Return the [x, y] coordinate for the center point of the cell that contains the specified text.  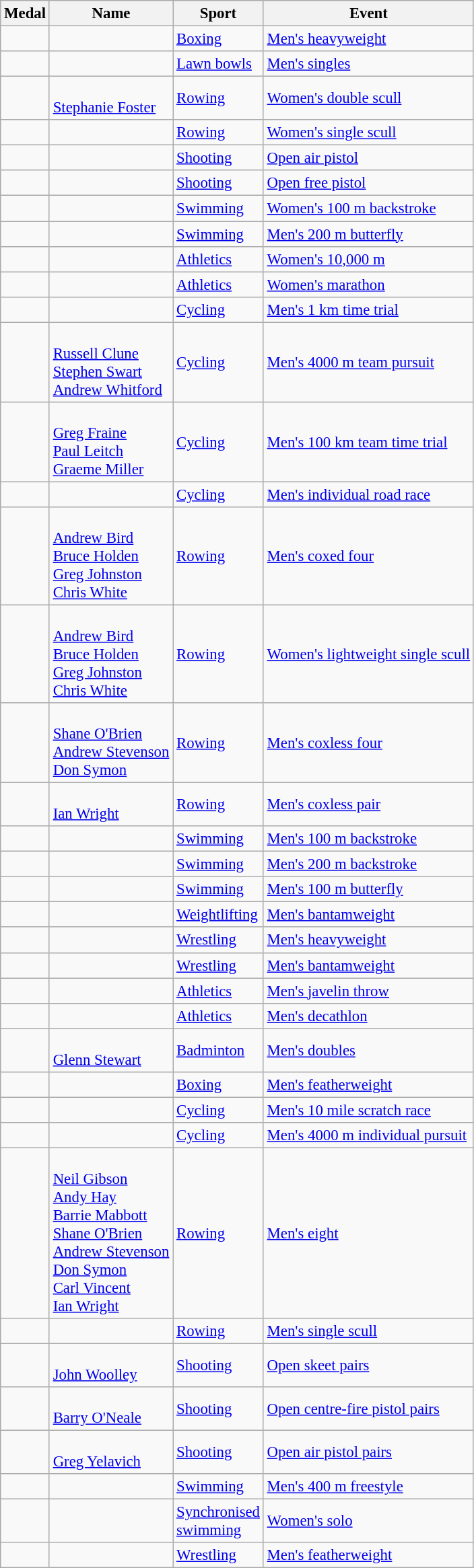
Stephanie Foster [110, 98]
Glenn Stewart [110, 1051]
Sport [218, 13]
Women's solo [368, 1522]
Name [110, 13]
Shane O'BrienAndrew StevensonDon Symon [110, 743]
Men's coxless four [368, 743]
Men's individual road race [368, 494]
Greg FrainePaul LeitchGraeme Miller [110, 443]
Russell CluneStephen SwartAndrew Whitford [110, 362]
Lawn bowls [218, 64]
Open skeet pairs [368, 1366]
Badminton [218, 1051]
Men's 1 km time trial [368, 309]
Open air pistol [368, 158]
Weightlifting [218, 915]
Men's 200 m backstroke [368, 864]
Women's marathon [368, 285]
Open free pistol [368, 184]
Men's 200 m butterfly [368, 234]
Barry O'Neale [110, 1409]
Open centre-fire pistol pairs [368, 1409]
Neil GibsonAndy HayBarrie MabbottShane O'BrienAndrew StevensonDon SymonCarl VincentIan Wright [110, 1233]
Men's single scull [368, 1331]
Women's 100 m backstroke [368, 209]
Women's 10,000 m [368, 259]
Men's doubles [368, 1051]
Men's decathlon [368, 1016]
Men's 100 m backstroke [368, 839]
Men's eight [368, 1233]
Greg Yelavich [110, 1453]
Men's 4000 m individual pursuit [368, 1135]
Men's singles [368, 64]
Synchronisedswimming [218, 1522]
Women's double scull [368, 98]
Women's single scull [368, 133]
Medal [26, 13]
Men's 10 mile scratch race [368, 1110]
Open air pistol pairs [368, 1453]
Men's coxed four [368, 556]
Women's lightweight single scull [368, 654]
Men's 400 m freestyle [368, 1487]
Men's 4000 m team pursuit [368, 362]
Event [368, 13]
Men's coxless pair [368, 805]
Men's featherweight [368, 1085]
Men's 100 km team time trial [368, 443]
Ian Wright [110, 805]
Men's javelin throw [368, 991]
Men's 100 m butterfly [368, 889]
John Woolley [110, 1366]
